Detect which cell encompasses the target text, then output its [X, Y] center coordinate. 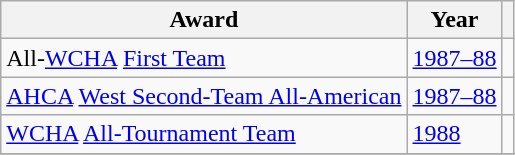
AHCA West Second-Team All-American [204, 96]
All-WCHA First Team [204, 58]
1988 [454, 134]
WCHA All-Tournament Team [204, 134]
Award [204, 20]
Year [454, 20]
